Identify which cell holds the provided text, then report its [X, Y] central coordinate. 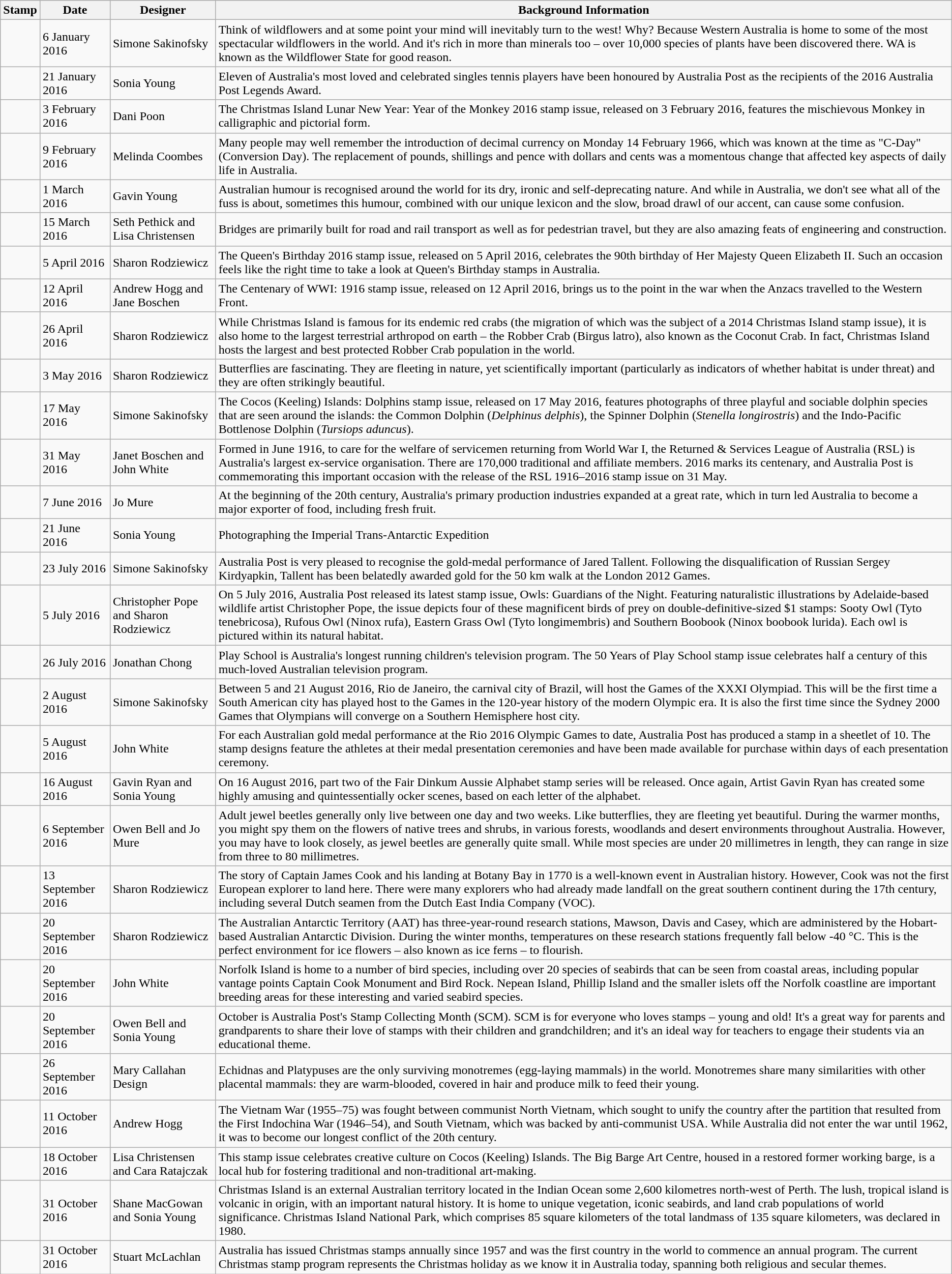
15 March 2016 [75, 229]
Stuart McLachlan [163, 1258]
13 September 2016 [75, 889]
Owen Bell and Sonia Young [163, 1030]
Janet Boschen and John White [163, 462]
17 May 2016 [75, 415]
Gavin Young [163, 196]
18 October 2016 [75, 1163]
The Centenary of WWI: 1916 stamp issue, released on 12 April 2016, brings us to the point in the war when the Anzacs travelled to the Western Front. [584, 295]
3 May 2016 [75, 375]
7 June 2016 [75, 503]
Owen Bell and Jo Mure [163, 835]
Jonathan Chong [163, 662]
Date [75, 10]
21 June 2016 [75, 535]
23 July 2016 [75, 569]
Seth Pethick and Lisa Christensen [163, 229]
Background Information [584, 10]
Dani Poon [163, 116]
26 July 2016 [75, 662]
9 February 2016 [75, 156]
Mary Callahan Design [163, 1077]
Jo Mure [163, 503]
21 January 2016 [75, 83]
Gavin Ryan and Sonia Young [163, 789]
26 April 2016 [75, 335]
Andrew Hogg [163, 1123]
Christopher Pope and Sharon Rodziewicz [163, 616]
1 March 2016 [75, 196]
3 February 2016 [75, 116]
Photographing the Imperial Trans-Antarctic Expedition [584, 535]
Stamp [20, 10]
6 September 2016 [75, 835]
16 August 2016 [75, 789]
2 August 2016 [75, 702]
Lisa Christensen and Cara Ratajczak [163, 1163]
Melinda Coombes [163, 156]
Shane MacGowan and Sonia Young [163, 1211]
31 May 2016 [75, 462]
5 August 2016 [75, 749]
Andrew Hogg and Jane Boschen [163, 295]
12 April 2016 [75, 295]
Designer [163, 10]
5 July 2016 [75, 616]
6 January 2016 [75, 43]
5 April 2016 [75, 263]
11 October 2016 [75, 1123]
26 September 2016 [75, 1077]
